Capture the cell that displays the provided text and extract its [x, y] central coordinate. 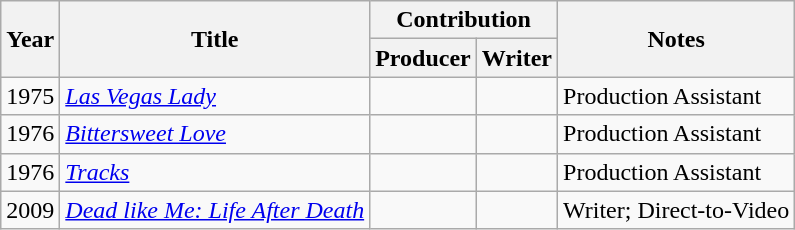
Producer [424, 58]
Tracks [215, 172]
Dead like Me: Life After Death [215, 210]
2009 [30, 210]
Contribution [464, 20]
Writer [516, 58]
Writer; Direct-to-Video [676, 210]
1975 [30, 96]
Title [215, 39]
Year [30, 39]
Bittersweet Love [215, 134]
Las Vegas Lady [215, 96]
Notes [676, 39]
